Determine the (x, y) coordinate at the center of the cell enclosing the given text.  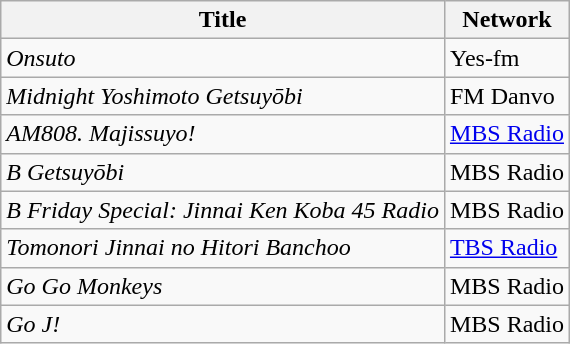
TBS Radio (506, 248)
Go Go Monkeys (223, 286)
FM Danvo (506, 96)
B Friday Special: Jinnai Ken Koba 45 Radio (223, 210)
B Getsuyōbi (223, 172)
Network (506, 20)
Title (223, 20)
AM808. Majissuyo! (223, 134)
Tomonori Jinnai no Hitori Banchoo (223, 248)
Midnight Yoshimoto Getsuyōbi (223, 96)
Yes-fm (506, 58)
Go J! (223, 324)
Onsuto (223, 58)
